Search for the cell housing the specified text and yield its [X, Y] center coordinate. 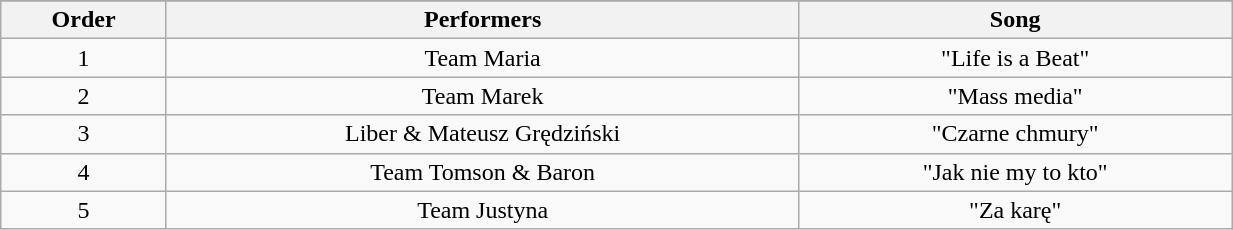
1 [84, 58]
Performers [482, 20]
"Mass media" [1016, 96]
"Za karę" [1016, 210]
Team Marek [482, 96]
Song [1016, 20]
3 [84, 134]
"Czarne chmury" [1016, 134]
"Jak nie my to kto" [1016, 172]
Team Justyna [482, 210]
"Life is a Beat" [1016, 58]
5 [84, 210]
Liber & Mateusz Grędziński [482, 134]
Order [84, 20]
Team Maria [482, 58]
Team Tomson & Baron [482, 172]
4 [84, 172]
2 [84, 96]
